From the cell containing the given text, extract its center point as (x, y) coordinate. 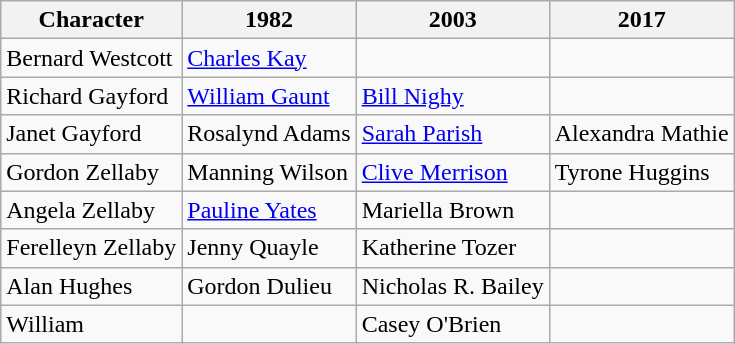
Ferelleyn Zellaby (92, 248)
Gordon Zellaby (92, 172)
Janet Gayford (92, 134)
2003 (452, 20)
2017 (642, 20)
Pauline Yates (269, 210)
Richard Gayford (92, 96)
Alexandra Mathie (642, 134)
Mariella Brown (452, 210)
Charles Kay (269, 58)
Katherine Tozer (452, 248)
1982 (269, 20)
Alan Hughes (92, 286)
Jenny Quayle (269, 248)
Nicholas R. Bailey (452, 286)
Bill Nighy (452, 96)
William Gaunt (269, 96)
Manning Wilson (269, 172)
William (92, 324)
Clive Merrison (452, 172)
Gordon Dulieu (269, 286)
Character (92, 20)
Tyrone Huggins (642, 172)
Rosalynd Adams (269, 134)
Sarah Parish (452, 134)
Angela Zellaby (92, 210)
Bernard Westcott (92, 58)
Casey O'Brien (452, 324)
